From the cell containing the given text, extract its center point as (X, Y) coordinate. 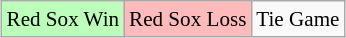
Red Sox Loss (188, 18)
Tie Game (298, 18)
Red Sox Win (64, 18)
